Capture the cell that displays the provided text and extract its (X, Y) central coordinate. 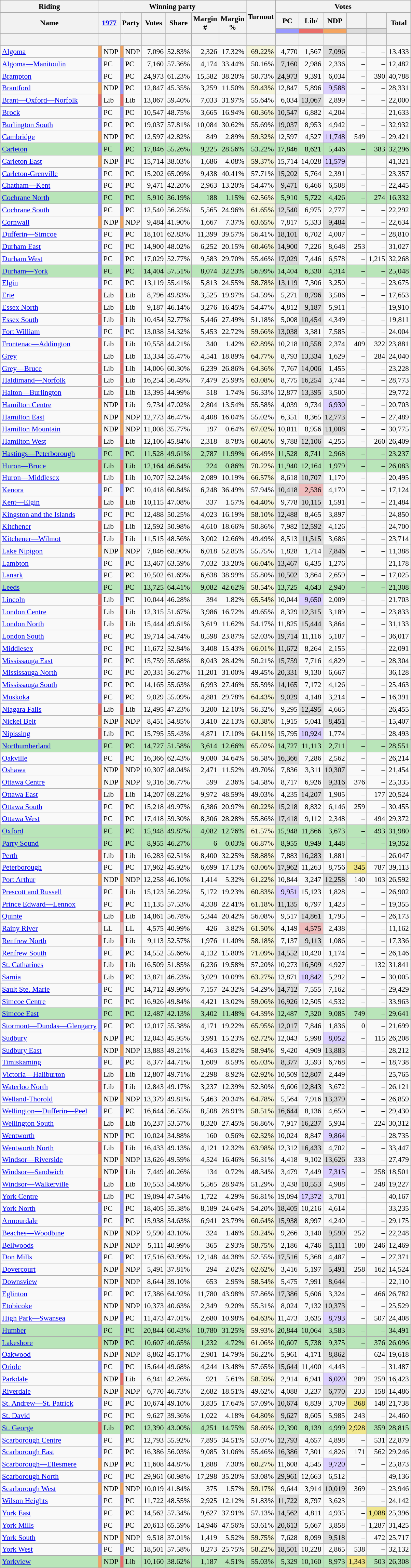
17,336 (398, 941)
54.63% (178, 1221)
7,315 (335, 1172)
Downsview (49, 1282)
17,025 (398, 575)
43.00% (178, 1428)
5,998 (311, 1038)
66.57% (261, 478)
20.34% (233, 1099)
1.15% (233, 198)
518 (205, 393)
Hamilton East (49, 417)
56.25% (178, 210)
55.58% (261, 405)
787 (377, 868)
3,614 (205, 746)
Cochrane North (49, 198)
5,722 (311, 198)
4,614 (335, 1209)
8,775 (287, 380)
16,332 (398, 198)
9,644 (287, 1489)
24,460 (398, 1416)
Halton—Burlington (49, 393)
London South (49, 636)
1,979 (335, 466)
54.85% (178, 722)
8,329 (287, 612)
Eglinton (49, 1294)
340 (205, 344)
57.51% (178, 271)
9,650 (311, 600)
4,871 (205, 734)
25.75% (233, 1550)
54.58% (261, 782)
Carleton East (49, 161)
7,628 (287, 1538)
Quinte (49, 916)
1,976 (205, 941)
Frontenac—Addington (49, 344)
52.24% (178, 478)
3,586 (335, 295)
Oakwood (49, 1355)
233 (357, 1391)
Oriole (49, 1367)
1,567 (311, 52)
34.51% (233, 1440)
36,017 (398, 636)
0.64% (233, 429)
55.26% (178, 149)
5,271 (287, 295)
8,400 (205, 856)
8,997 (311, 1221)
5,453 (205, 332)
3,311 (311, 770)
43.10% (178, 1233)
31,980 (398, 831)
53.22% (261, 149)
Simcoe Centre (49, 1002)
6,351 (287, 417)
63.99% (178, 1257)
45.17% (178, 1355)
Rainy River (49, 929)
51.58% (178, 746)
4,426 (335, 198)
56.33% (261, 393)
60.30% (178, 368)
9,420 (287, 1050)
18.51% (233, 1391)
28,735 (398, 1136)
180 (357, 1245)
11,825 (287, 624)
11,388 (398, 551)
65.02% (261, 746)
Wellington South (49, 1124)
13.48% (233, 1367)
9,295 (287, 709)
62.92% (261, 1075)
24,004 (398, 332)
15.80% (233, 953)
359 (377, 1428)
Beaches—Woodbine (49, 1233)
26,121 (398, 1087)
7,895 (205, 1440)
55.64% (261, 100)
32.23% (233, 271)
66.04% (261, 563)
2,336 (335, 64)
Turnout (261, 17)
Parkdale (49, 1379)
31,841 (398, 965)
2,536 (311, 490)
21,308 (398, 588)
4,023 (205, 514)
3,381 (311, 332)
60.36% (261, 113)
High Park—Swansea (49, 1318)
52.55% (261, 1257)
45.84% (178, 442)
59.06% (261, 1002)
1,905 (335, 795)
16.45% (233, 308)
1,455 (335, 368)
3,214 (335, 697)
63.65% (261, 222)
1,448 (335, 843)
54.59% (261, 295)
13.54% (233, 405)
St. David (49, 1416)
3,250 (335, 283)
21,178 (398, 563)
3,835 (205, 1404)
11,866 (311, 831)
36.77% (178, 782)
46.27% (178, 843)
4,408 (205, 417)
7,917 (287, 1124)
3,525 (205, 295)
7,716 (311, 661)
13.02% (233, 1002)
29,772 (398, 393)
1.82% (233, 600)
28.28% (233, 819)
171 (357, 1452)
4,349 (335, 320)
134 (205, 1172)
63.59% (178, 563)
Brampton (49, 76)
6,882 (311, 113)
61.65% (261, 210)
26,173 (398, 916)
Algoma—Manitoulin (49, 64)
3,709 (335, 1404)
4,942 (335, 125)
12,663 (311, 1477)
10,924 (311, 734)
Durham—York (49, 271)
148 (377, 1404)
188 (205, 198)
53.07% (261, 1440)
21,703 (398, 600)
16.94% (233, 113)
6,466 (311, 186)
29.70% (233, 259)
17.32% (233, 52)
Wellington—Dufferin—Peel (49, 1111)
York Centre (49, 1196)
Victoria—Haliburton (49, 1075)
2,928 (357, 1428)
Cornwall (49, 222)
61.23% (178, 76)
7,555 (311, 990)
Lake Nipigon (49, 551)
3,744 (335, 380)
24.55% (233, 283)
4.29% (233, 1196)
61.50% (261, 929)
49.81% (178, 1099)
14.75% (233, 1428)
10.98% (233, 1318)
18,738 (398, 1062)
Wentworth North (49, 1148)
63.08% (261, 380)
Party (131, 23)
2,349 (205, 1306)
26,409 (398, 442)
26,047 (398, 856)
Dovercourt (49, 1270)
54.74% (178, 636)
10,811 (287, 429)
Port Arthur (49, 880)
2,391 (335, 174)
4,657 (311, 1440)
1,686 (205, 161)
15.43% (233, 648)
49.68% (178, 1367)
5,911 (335, 308)
7,479 (205, 380)
2,968 (335, 454)
466 (377, 1294)
2,449 (335, 1075)
Leeds (49, 588)
49.99% (178, 990)
65.59% (178, 1525)
55.59% (261, 685)
35.20% (233, 1477)
1,022 (205, 1416)
26,592 (398, 880)
3,029 (205, 977)
26,782 (398, 1294)
4,240 (335, 1221)
6,330 (311, 271)
13,433 (398, 52)
10,420 (311, 953)
57.13% (261, 1513)
10,084 (205, 125)
8,320 (205, 1124)
39.57% (233, 234)
62.72% (261, 1038)
64.39% (261, 1014)
29.78% (233, 697)
8,264 (311, 648)
26,859 (398, 1099)
4,650 (335, 1111)
71.09% (261, 953)
1,774 (335, 734)
289 (357, 1379)
62.89% (261, 344)
Hastings—Peterborough (49, 454)
6,638 (205, 575)
9,082 (205, 588)
653 (205, 1282)
Lanark (49, 575)
115 (377, 1038)
47.01% (178, 1318)
58.75% (261, 1245)
34,491 (398, 1330)
11.52% (233, 770)
2.02% (233, 1270)
25,873 (398, 1464)
56.55% (178, 1111)
49.59% (178, 1160)
4,487 (335, 1257)
25,765 (398, 1075)
5,764 (311, 174)
26.86% (233, 368)
27,371 (398, 1257)
59.17% (261, 1489)
Cambridge (49, 137)
8.78% (233, 442)
5,475 (287, 1282)
54.17% (261, 624)
66.01% (261, 648)
59.24% (261, 1233)
13.20% (233, 186)
16.72% (233, 612)
60.64% (261, 1221)
8,797 (311, 1501)
2,562 (335, 758)
Northumberland (49, 746)
44.71% (178, 1062)
24,700 (398, 527)
23,675 (398, 283)
31,027 (398, 247)
599 (205, 782)
28,810 (398, 234)
Grey—Bruce (49, 368)
2,787 (205, 454)
30,455 (398, 807)
Sudbury East (49, 1050)
56.58% (261, 758)
7,767 (287, 368)
472 (377, 1538)
31.97% (233, 100)
1,722 (205, 1196)
55.43% (178, 734)
8,306 (205, 819)
49.71% (178, 1075)
2.36% (233, 782)
54.29% (261, 990)
4,338 (205, 904)
8,621 (311, 149)
3,416 (287, 1270)
375 (205, 1489)
59.30% (178, 819)
252 (357, 1233)
40,788 (398, 76)
65.03% (261, 1062)
2.89% (233, 137)
24.32% (233, 990)
44.87% (178, 1464)
22,879 (398, 1440)
61.57% (261, 831)
26,208 (398, 1038)
25,048 (398, 271)
49.21% (178, 1050)
10,216 (311, 1209)
4.08% (233, 161)
44.38% (233, 1257)
66.87% (261, 843)
38.62% (178, 1562)
34.88% (178, 1136)
11,400 (311, 1367)
11.62% (233, 624)
24,040 (398, 356)
19,227 (398, 1184)
5,896 (311, 88)
6,146 (335, 807)
24,142 (398, 1501)
58.88% (261, 856)
1,232 (205, 1343)
1,836 (335, 1026)
64.40% (261, 502)
49.13% (178, 1148)
49.97% (178, 807)
56.86% (261, 1124)
40.41% (233, 174)
6,248 (205, 490)
3,701 (335, 1196)
274 (377, 198)
11,201 (205, 673)
62.56% (261, 198)
21,454 (398, 770)
58.18% (261, 941)
324 (205, 1233)
16.46% (233, 1160)
531 (377, 1440)
140 (357, 880)
49.62% (261, 1391)
4,244 (205, 1367)
55.75% (261, 551)
29,430 (398, 1111)
10,064 (311, 1330)
36.49% (233, 490)
Oshawa (49, 770)
3,324 (335, 1294)
Ottawa Centre (49, 782)
Mississauga South (49, 685)
27.46% (233, 685)
4.18% (233, 1416)
5,961 (287, 1355)
60.84% (178, 490)
56.99% (261, 271)
22.41% (233, 904)
26,083 (398, 466)
5,187 (335, 636)
48.75% (178, 113)
Ottawa East (49, 795)
6,926 (311, 782)
177 (377, 795)
5,667 (311, 1525)
2,914 (287, 1379)
49.65% (261, 612)
17.13% (233, 868)
43.98% (233, 1294)
25,463 (398, 685)
61.18% (261, 904)
8,605 (311, 1416)
60.98% (178, 1477)
42.62% (233, 588)
63.38% (261, 722)
26,455 (398, 709)
4,088 (287, 1391)
44.21% (178, 344)
37.01% (178, 1538)
1,629 (335, 356)
22,248 (398, 1233)
1,215 (377, 259)
19.22% (233, 1026)
46.14% (178, 308)
64.36% (261, 368)
2,940 (335, 588)
8,973 (335, 1562)
56.41% (261, 234)
494 (377, 819)
12,469 (398, 1245)
57.36% (178, 64)
8,756 (335, 868)
4,204 (335, 113)
55.69% (261, 125)
3,897 (335, 514)
8,949 (311, 843)
36.19% (178, 198)
3,189 (335, 612)
6,018 (205, 551)
Durham West (49, 259)
1,170 (335, 478)
0.72% (233, 1172)
1977 (109, 23)
12.76% (233, 831)
7,817 (287, 222)
50.16% (261, 64)
17,653 (398, 295)
Lincoln (49, 600)
16.04% (233, 417)
28.42% (233, 661)
333 (357, 1160)
4,255 (335, 442)
26,308 (398, 1562)
8,074 (205, 271)
39,113 (398, 868)
5,934 (335, 1124)
9.20% (233, 1306)
17,372 (311, 1196)
4,418 (287, 1160)
46.64% (178, 466)
49.45% (261, 673)
7,916 (311, 1099)
20,703 (398, 405)
Durham East (49, 247)
7,172 (311, 685)
2,298 (205, 1075)
58.22% (261, 1550)
4,524 (205, 1160)
St. George (49, 1428)
25.99% (233, 380)
3,002 (205, 539)
49.87% (178, 831)
3,276 (205, 308)
57.86% (261, 1294)
31,425 (398, 1525)
Winning party (172, 6)
Huron—Middlesex (49, 478)
53.08% (261, 1477)
0.56% (233, 1136)
Renfrew South (49, 953)
390 (377, 76)
6,236 (205, 965)
15.23% (233, 1038)
9,225 (205, 149)
3.82% (233, 929)
1,591 (335, 502)
24,850 (398, 514)
1,287 (377, 1525)
24.96% (233, 210)
26,214 (398, 758)
28,304 (398, 661)
Windsor—Walkerville (49, 1184)
11,399 (205, 234)
5.61% (233, 1379)
260 (377, 442)
39.36% (178, 1416)
65.95% (261, 1026)
1,667 (205, 222)
52.84% (178, 648)
45.35% (178, 88)
34.64% (233, 758)
Niagara Falls (49, 709)
4,314 (335, 271)
8,052 (335, 1038)
Ottawa West (49, 819)
12.10% (233, 709)
2,804 (205, 405)
York North (49, 1209)
Kenora (49, 490)
3,665 (205, 113)
Yorkview (49, 1562)
33.20% (233, 563)
8,832 (311, 807)
253 (357, 247)
2,680 (205, 1318)
8,365 (311, 417)
4,935 (335, 1513)
35.77% (178, 429)
55.86% (261, 819)
49.03% (261, 795)
365 (205, 1245)
10,218 (287, 344)
23,833 (398, 612)
25,717 (398, 1538)
Chatham—Kent (49, 186)
Oakville (49, 758)
6,839 (311, 1404)
21,738 (398, 1404)
57.65% (261, 1367)
Armourdale (49, 1221)
5,368 (311, 1257)
54.89% (178, 1184)
2,318 (205, 442)
1,086 (335, 941)
23,237 (398, 454)
8,189 (205, 1209)
17,124 (398, 490)
33,447 (398, 1148)
11,113 (311, 746)
7,306 (311, 283)
58.51% (261, 1111)
York East (49, 1513)
1.46% (233, 1233)
Hamilton Centre (49, 405)
49.70% (261, 770)
28.94% (233, 1184)
Kitchener (49, 527)
5,564 (287, 1099)
51.85% (178, 965)
4,812 (287, 308)
12,482 (398, 64)
5,041 (311, 722)
54.32% (178, 332)
11,116 (311, 636)
17.64% (233, 1404)
52.03% (261, 636)
62.43% (178, 758)
Brant—Oxford—Norfolk (49, 100)
3,623 (335, 1501)
4,443 (335, 1367)
30,312 (398, 1124)
63.98% (261, 1148)
28,212 (398, 1050)
Peterborough (49, 868)
4,665 (335, 709)
Bellwoods (49, 1245)
64.77% (261, 356)
7,033 (205, 100)
46.10% (178, 880)
409 (357, 344)
18.89% (233, 356)
Riverdale (49, 1391)
23,881 (398, 344)
11,748 (335, 137)
London Centre (49, 612)
5,985 (335, 1416)
8,717 (287, 782)
56.31% (261, 1160)
921 (205, 1379)
Perth (49, 856)
Scarborough Centre (49, 1440)
Brock (49, 113)
60.83% (261, 892)
40.26% (178, 1172)
62.83% (178, 234)
369 (357, 1489)
63.06% (261, 868)
12,312 (287, 1148)
426 (205, 929)
4,746 (311, 1245)
4,643 (311, 588)
14,486 (398, 1391)
Middlesex (49, 648)
19,811 (398, 320)
4,527 (311, 137)
7,883 (287, 856)
7,836 (287, 770)
2,865 (335, 1550)
St. Andrew—St. Patrick (49, 1404)
Scarborough East (49, 1452)
3,500 (335, 393)
40,167 (398, 1196)
22,110 (398, 1282)
Share (178, 23)
2,326 (205, 52)
46.28% (178, 600)
47.54% (178, 1196)
64.63% (261, 1318)
45.95% (178, 1038)
3,583 (335, 1330)
6,797 (311, 904)
368 (357, 1404)
4,545 (311, 1464)
2,374 (335, 344)
54.20% (261, 1209)
37.91% (233, 1513)
Etobicoke (49, 1306)
46.73% (178, 1391)
1.74% (233, 393)
Carleton (49, 149)
294 (205, 1270)
8,043 (205, 661)
1,343 (357, 1562)
1,795 (335, 916)
6,667 (335, 673)
158 (377, 1391)
Hamilton Mountain (49, 429)
345 (357, 868)
61.22% (261, 880)
Grey (49, 356)
55.68% (178, 661)
19,355 (398, 904)
63.27% (261, 977)
33,963 (398, 1002)
11.50% (233, 88)
56.49% (178, 380)
31.25% (233, 1330)
248 (377, 1184)
Huron—Bruce (49, 466)
49.83% (178, 295)
Essex North (49, 308)
12,505 (311, 1002)
Total (398, 23)
4,909 (311, 1050)
8,465 (311, 514)
57.94% (261, 490)
12.39% (233, 1087)
10,509 (287, 1075)
2,155 (335, 648)
9,080 (205, 758)
24,408 (398, 1318)
1,088 (377, 1513)
132 (377, 965)
538 (357, 1550)
55.92% (178, 1440)
33.44% (233, 64)
11,263 (311, 868)
9,130 (311, 673)
0.86% (233, 466)
65.09% (178, 174)
14,524 (398, 1270)
1,915 (287, 722)
8,847 (311, 1136)
32,132 (398, 1550)
Welland-Thorold (49, 1099)
10,273 (287, 965)
56.78% (178, 916)
41.90% (178, 222)
53.57% (178, 1124)
5,463 (205, 1099)
5,172 (205, 892)
8,099 (311, 1538)
4,174 (205, 64)
23.79% (233, 1221)
38.99% (233, 575)
4,898 (335, 1440)
7.37% (233, 222)
2,186 (287, 1245)
503 (377, 1562)
4,421 (205, 1002)
4,610 (205, 527)
5,329 (287, 1562)
11,940 (287, 466)
16.19% (233, 514)
1,609 (205, 1062)
10,842 (311, 977)
8,741 (311, 454)
9,375 (335, 1343)
5,292 (335, 977)
Prescott and Russell (49, 892)
6,020 (335, 1379)
5,606 (311, 1294)
10.09% (233, 977)
22.72% (233, 332)
4,121 (205, 1148)
3,672 (335, 1087)
55.63% (178, 685)
62.32% (261, 1136)
Fort William (49, 332)
5,333 (311, 222)
3,438 (287, 1184)
28.91% (233, 1111)
58.78% (261, 283)
2,899 (335, 100)
21,633 (398, 113)
55.02% (261, 417)
3,991 (205, 1038)
York South (49, 1538)
20.15% (233, 247)
20.42% (233, 916)
6,768 (335, 1062)
68.90% (178, 551)
Lib/ (311, 21)
2,348 (335, 819)
Burlington South (49, 125)
5.32% (233, 880)
5,197 (311, 1270)
59.32% (261, 137)
8,648 (335, 247)
2,438 (335, 929)
7,132 (311, 1306)
46.47% (178, 417)
52.57% (178, 941)
7,585 (335, 332)
50.25% (178, 514)
Ottawa South (49, 807)
28,815 (398, 1428)
562 (377, 1452)
8.92% (233, 1075)
55.41% (178, 283)
17,298 (205, 1477)
14.79% (233, 1355)
51.83% (261, 1501)
42.13% (178, 1014)
10,844 (287, 880)
19.58% (233, 965)
6,930 (335, 405)
4,881 (205, 697)
1,423 (335, 904)
2,777 (335, 210)
23.87% (233, 636)
Prince Edward—Lennox (49, 904)
1,276 (335, 563)
47.02% (178, 405)
11,579 (335, 161)
29,641 (398, 1014)
55.47% (178, 356)
Riding (49, 6)
6,508 (335, 186)
9,972 (205, 795)
57.71% (261, 174)
45.92% (178, 868)
47.56% (233, 1525)
Sudbury (49, 1038)
Stormont—Dundas—Glengarry (49, 1026)
Waterloo North (49, 1087)
60.27% (261, 1464)
64.78% (261, 1099)
51.29% (261, 1184)
6 (205, 843)
4,039 (287, 405)
22.13% (233, 722)
55.31% (261, 1306)
29,175 (398, 1221)
16,391 (398, 697)
53.61% (261, 1525)
160 (205, 1136)
5,008 (287, 320)
15,582 (205, 76)
2,471 (205, 770)
20,495 (398, 478)
Nipissing (49, 734)
27.49% (233, 320)
Hamilton West (49, 442)
4,235 (287, 795)
19.23% (233, 892)
4,082 (205, 831)
56.27% (178, 673)
29,246 (398, 1452)
26,096 (398, 1343)
70.22% (261, 466)
23,714 (398, 539)
41.84% (178, 1489)
19,910 (398, 308)
Kitchener—Wilmot (49, 539)
9,391 (311, 76)
4,251 (205, 1428)
4.72% (233, 1343)
30,775 (398, 429)
18.66% (233, 527)
32.25% (233, 856)
15.82% (233, 1050)
9,606 (287, 1087)
3,402 (205, 1014)
64.41% (178, 588)
55.80% (261, 575)
3,686 (335, 539)
1,414 (205, 880)
Lakeshore (49, 1343)
3,593 (311, 1062)
56.81% (261, 1196)
49,136 (398, 1477)
50.98% (178, 527)
3,408 (205, 648)
15,407 (398, 722)
20.97% (233, 807)
2.93% (233, 1245)
19.97% (233, 295)
27.45% (233, 1124)
29,429 (398, 990)
5,738 (311, 1343)
11,780 (205, 1294)
30.62% (233, 125)
59.37% (261, 161)
1,187 (205, 1562)
394 (205, 600)
4,463 (205, 1050)
4,541 (205, 356)
32,268 (398, 259)
41,321 (398, 161)
8,513 (287, 539)
49.84% (178, 1002)
19,352 (398, 843)
Lambton (49, 563)
Humber (49, 1330)
23,946 (398, 1489)
London North (49, 624)
3,259 (205, 88)
14,028 (311, 161)
Brantford (49, 88)
10,780 (205, 1330)
30,005 (398, 977)
57.20% (261, 965)
32,296 (398, 149)
7,032 (205, 563)
57.34% (178, 1513)
7,982 (287, 527)
47.08% (178, 502)
4,532 (335, 1002)
9,438 (205, 174)
246 (377, 1245)
32,932 (398, 125)
4,148 (311, 697)
Mississauga North (49, 673)
Haldimand—Norfolk (49, 380)
67.02% (261, 429)
66.49% (261, 454)
22,445 (398, 186)
8,618 (287, 478)
12,148 (205, 1257)
57.09% (261, 1404)
Mississauga East (49, 661)
Timiskaming (49, 1062)
60.22% (261, 807)
4,702 (335, 1148)
27,489 (398, 417)
6,435 (311, 563)
7,137 (287, 941)
624 (377, 1355)
Essex South (49, 320)
28,331 (398, 88)
2,711 (335, 746)
59.43% (261, 88)
25,335 (398, 782)
0.03% (233, 843)
57.58% (178, 1550)
59.75% (261, 1538)
55.03% (261, 1562)
16,423 (398, 1379)
51.67% (178, 612)
25,396 (398, 1513)
51.18% (261, 320)
9,720 (335, 1464)
St. Catharines (49, 965)
52.83% (178, 52)
19,618 (398, 1355)
284 (377, 356)
11,162 (398, 929)
4,999 (335, 1428)
12.12% (233, 1501)
507 (377, 1318)
59.66% (261, 332)
42.20% (178, 186)
Carleton-Grenville (49, 174)
103 (377, 880)
58.69% (261, 1428)
Name (49, 23)
25,529 (398, 1306)
Cochrane South (49, 210)
39.10% (178, 1282)
197 (205, 429)
Kent—Elgin (49, 502)
4,826 (335, 1452)
Windsor—Riverside (49, 1160)
2,659 (335, 575)
23,357 (398, 174)
56.08% (261, 916)
40.63% (178, 1306)
50.86% (261, 527)
42.82% (178, 137)
0 (357, 1026)
31.06% (233, 1452)
9,864 (335, 1136)
Dufferin—Simcoe (49, 234)
8,273 (205, 1550)
3,247 (311, 880)
57.53% (178, 904)
38.20% (233, 76)
Renfrew North (49, 941)
21,699 (398, 1026)
7,446 (311, 259)
7,320 (311, 1014)
3,140 (311, 1233)
Kingston and the Islands (49, 514)
57.81% (178, 125)
62.62% (261, 1270)
6,699 (205, 868)
3,479 (287, 1172)
56.32% (261, 709)
61.69% (178, 575)
46.23% (178, 977)
37.81% (178, 1270)
Algoma (49, 52)
4,770 (287, 52)
1,419 (205, 1538)
3,619 (205, 624)
4,829 (335, 661)
York Mills (49, 1525)
4,170 (335, 490)
493 (377, 831)
33,235 (398, 1209)
64.92% (178, 1294)
162 (377, 1270)
Margin% (233, 23)
7,162 (335, 990)
64.43% (261, 697)
1,174 (335, 953)
8,136 (311, 1111)
7,226 (311, 247)
Muskoka (49, 697)
6,252 (205, 247)
7,286 (311, 758)
Wilson Heights (49, 1501)
Nickel Belt (49, 722)
7,991 (311, 1282)
383 (377, 149)
12,877 (287, 393)
Margin# (205, 23)
28,551 (398, 746)
9,102 (311, 1160)
27,479 (398, 1160)
52.30% (261, 1087)
10.19% (233, 478)
10,228 (311, 1550)
6,386 (205, 807)
64.80% (261, 1416)
8,024 (287, 1306)
38.03% (178, 161)
8,139 (311, 1428)
6,512 (335, 1477)
Oxford (49, 831)
9,266 (287, 1233)
61.06% (261, 1343)
26,146 (398, 953)
243 (357, 1416)
7.30% (233, 1464)
22,634 (398, 222)
3,635 (311, 1318)
5,344 (205, 916)
44.99% (178, 393)
4,007 (335, 234)
58.10% (261, 514)
1,714 (311, 551)
6,578 (335, 259)
1,881 (335, 856)
28,773 (398, 380)
Sault Ste. Marie (49, 990)
4,149 (287, 929)
4,132 (205, 953)
749 (357, 1014)
49.10% (178, 1404)
Erie (49, 295)
49.49% (261, 539)
6,702 (311, 234)
48.56% (178, 539)
4,927 (335, 965)
55.66% (178, 953)
8,953 (311, 125)
59.93% (261, 1330)
31,133 (398, 624)
47.23% (178, 709)
7,301 (311, 1452)
6,993 (205, 685)
29,421 (398, 137)
49.17% (178, 1087)
21,484 (398, 502)
Scarborough West (49, 1489)
4,811 (311, 1513)
2,682 (205, 1391)
48.34% (261, 1172)
2,901 (205, 1355)
58.59% (261, 1379)
65.54% (261, 600)
3,914 (311, 1489)
50.21% (261, 661)
6,239 (205, 368)
5.52% (233, 1538)
9,778 (287, 502)
Scarborough—Ellesmere (49, 1464)
9,517 (287, 916)
8.59% (233, 1062)
549 (357, 137)
55.09% (178, 697)
48.55% (178, 1501)
11.48% (233, 1014)
9,112 (311, 819)
48.04% (178, 770)
2,925 (205, 1501)
Elgin (49, 283)
337 (205, 502)
9,583 (205, 259)
9,588 (335, 88)
4.51% (233, 1562)
31,487 (398, 1367)
York West (49, 1550)
3,673 (335, 831)
Don Mills (49, 1257)
26,902 (398, 892)
Sarnia (49, 977)
28,493 (398, 734)
3,858 (335, 1525)
22,000 (398, 100)
42.26% (178, 1379)
2,986 (311, 64)
2,089 (205, 478)
322 (377, 344)
31.00% (233, 673)
9,951 (287, 892)
Parry Sound (49, 843)
64.11% (261, 734)
7,157 (205, 990)
28.56% (233, 149)
24.64% (233, 1209)
60.43% (178, 1330)
8,598 (205, 636)
6,975 (311, 210)
36,128 (398, 673)
48.59% (233, 795)
3,986 (205, 612)
9,788 (287, 442)
2,963 (205, 186)
8,508 (205, 1111)
59.40% (178, 100)
48.02% (178, 247)
58.94% (261, 1050)
14,946 (205, 1525)
Windsor—Sandwich (49, 1172)
5,813 (205, 283)
3,410 (205, 722)
Wentworth (49, 1136)
56.03% (178, 1452)
62.51% (178, 856)
23,228 (398, 368)
849 (205, 137)
Simcoe East (49, 1014)
11.99% (233, 454)
29,372 (398, 819)
22,292 (398, 210)
40.65% (178, 1343)
4,988 (335, 1184)
22,091 (398, 648)
50.73% (261, 76)
1,888 (205, 1464)
Scarborough North (49, 1477)
8,956 (311, 429)
17.10% (233, 734)
20,524 (398, 795)
2,009 (335, 600)
2.95% (233, 1282)
52.85% (233, 551)
11.40% (233, 941)
3,200 (205, 709)
12.32% (233, 1148)
1.42% (233, 344)
